Scan for the cell matching the given text and deliver its [X, Y] coordinate at center. 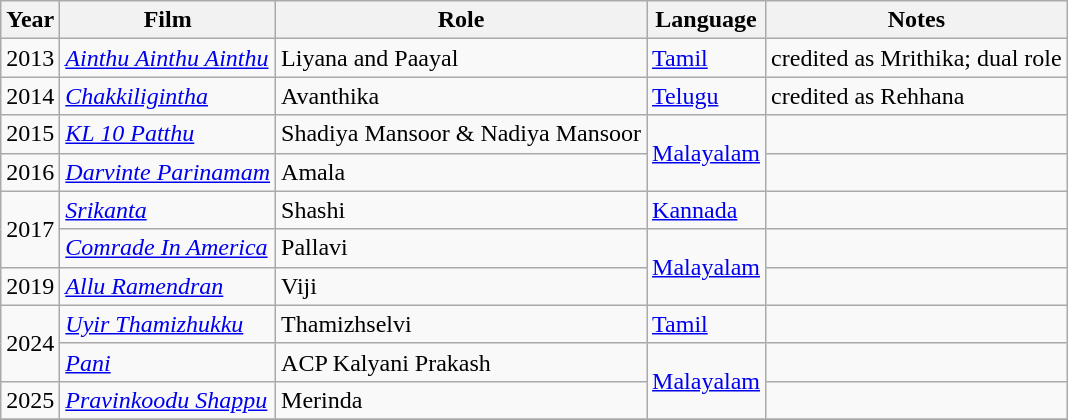
ACP Kalyani Prakash [462, 362]
Notes [917, 20]
Comrade In America [168, 248]
Merinda [462, 400]
credited as Rehhana [917, 96]
KL 10 Patthu [168, 134]
2025 [30, 400]
Shadiya Mansoor & Nadiya Mansoor [462, 134]
Language [706, 20]
Role [462, 20]
Film [168, 20]
2017 [30, 229]
Amala [462, 172]
Pani [168, 362]
Avanthika [462, 96]
Uyir Thamizhukku [168, 324]
Thamizhselvi [462, 324]
Chakkiligintha [168, 96]
2013 [30, 58]
2015 [30, 134]
Pallavi [462, 248]
2019 [30, 286]
Srikanta [168, 210]
2024 [30, 343]
credited as Mrithika; dual role [917, 58]
Pravinkoodu Shappu [168, 400]
Allu Ramendran [168, 286]
Liyana and Paayal [462, 58]
Year [30, 20]
2016 [30, 172]
Darvinte Parinamam [168, 172]
Kannada [706, 210]
Ainthu Ainthu Ainthu [168, 58]
Viji [462, 286]
2014 [30, 96]
Telugu [706, 96]
Shashi [462, 210]
